Return [x, y] of the center of cell containing provided text 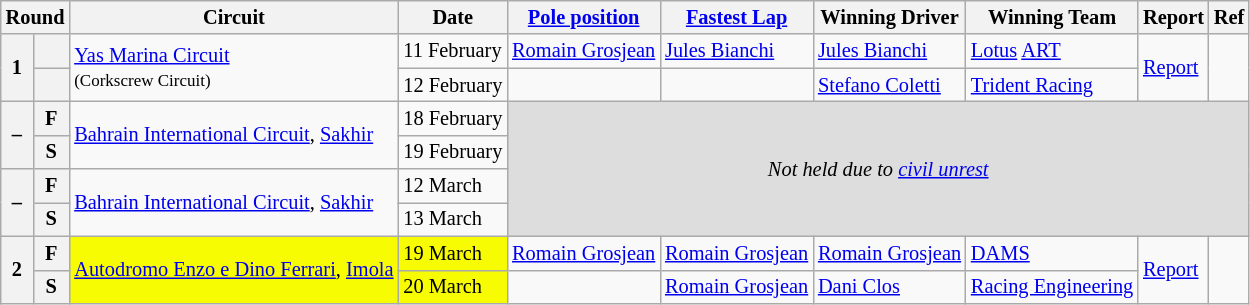
Autodromo Enzo e Dino Ferrari, Imola [234, 270]
Winning Team [1052, 17]
Winning Driver [890, 17]
Ref [1229, 17]
Dani Clos [890, 287]
Fastest Lap [736, 17]
20 March [452, 287]
Lotus ART [1052, 51]
13 March [452, 219]
Yas Marina Circuit(Corkscrew Circuit) [234, 68]
Not held due to civil unrest [878, 168]
12 March [452, 186]
11 February [452, 51]
18 February [452, 118]
Stefano Coletti [890, 85]
Trident Racing [1052, 85]
Round [36, 17]
Racing Engineering [1052, 287]
19 March [452, 253]
2 [17, 270]
Date [452, 17]
Pole position [584, 17]
DAMS [1052, 253]
12 February [452, 85]
Circuit [234, 17]
1 [17, 68]
19 February [452, 152]
